Identify which cell holds the provided text, then report its [X, Y] central coordinate. 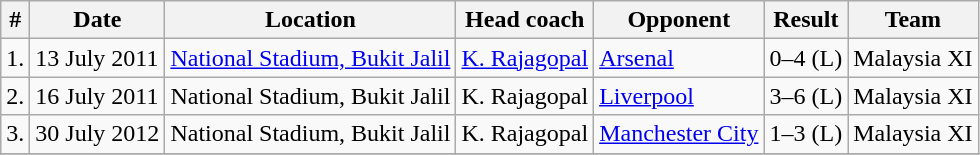
1. [16, 58]
Team [913, 20]
13 July 2011 [98, 58]
Location [310, 20]
16 July 2011 [98, 96]
30 July 2012 [98, 134]
1–3 (L) [806, 134]
Manchester City [679, 134]
0–4 (L) [806, 58]
Opponent [679, 20]
3. [16, 134]
Result [806, 20]
2. [16, 96]
Liverpool [679, 96]
3–6 (L) [806, 96]
# [16, 20]
Date [98, 20]
Head coach [525, 20]
Arsenal [679, 58]
